From the cell containing the given text, extract its center point as (X, Y) coordinate. 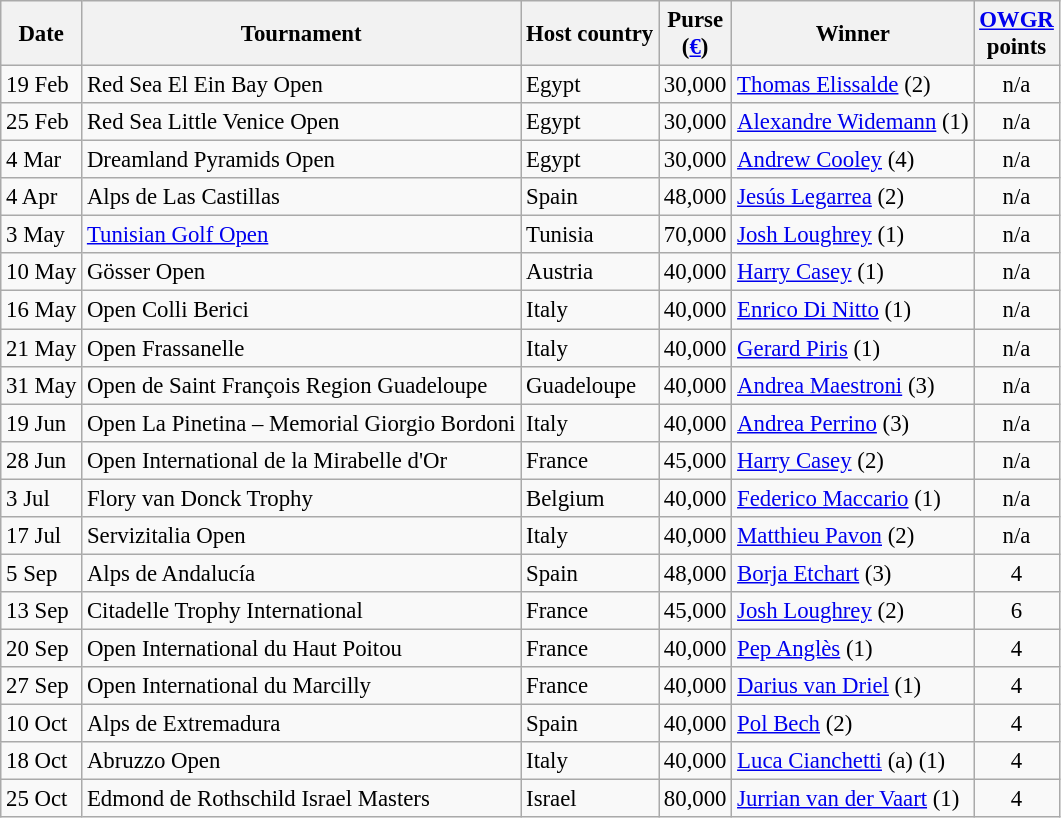
10 May (42, 273)
Alexandre Widemann (1) (853, 122)
Harry Casey (1) (853, 273)
Enrico Di Nitto (1) (853, 310)
Open La Pinetina – Memorial Giorgio Bordoni (302, 423)
Open Colli Berici (302, 310)
Open Frassanelle (302, 348)
25 Oct (42, 799)
Flory van Donck Trophy (302, 498)
Host country (590, 34)
Borja Etchart (3) (853, 573)
Matthieu Pavon (2) (853, 536)
Purse(€) (696, 34)
Red Sea Little Venice Open (302, 122)
Luca Cianchetti (a) (1) (853, 761)
Guadeloupe (590, 385)
31 May (42, 385)
18 Oct (42, 761)
10 Oct (42, 724)
Open International du Marcilly (302, 686)
Gerard Piris (1) (853, 348)
17 Jul (42, 536)
Servizitalia Open (302, 536)
Jurrian van der Vaart (1) (853, 799)
Andrew Cooley (4) (853, 160)
25 Feb (42, 122)
20 Sep (42, 648)
5 Sep (42, 573)
Tunisia (590, 235)
Gösser Open (302, 273)
Open International de la Mirabelle d'Or (302, 460)
4 Mar (42, 160)
Austria (590, 273)
4 Apr (42, 197)
Date (42, 34)
Israel (590, 799)
21 May (42, 348)
Alps de Andalucía (302, 573)
Thomas Elissalde (2) (853, 85)
19 Feb (42, 85)
Jesús Legarrea (2) (853, 197)
Darius van Driel (1) (853, 686)
Josh Loughrey (2) (853, 611)
Edmond de Rothschild Israel Masters (302, 799)
28 Jun (42, 460)
27 Sep (42, 686)
Open International du Haut Poitou (302, 648)
Citadelle Trophy International (302, 611)
Winner (853, 34)
19 Jun (42, 423)
13 Sep (42, 611)
Pep Anglès (1) (853, 648)
Pol Bech (2) (853, 724)
6 (1016, 611)
3 Jul (42, 498)
Harry Casey (2) (853, 460)
OWGRpoints (1016, 34)
16 May (42, 310)
Alps de Las Castillas (302, 197)
Alps de Extremadura (302, 724)
Andrea Perrino (3) (853, 423)
Tournament (302, 34)
Josh Loughrey (1) (853, 235)
Tunisian Golf Open (302, 235)
Federico Maccario (1) (853, 498)
Abruzzo Open (302, 761)
3 May (42, 235)
Dreamland Pyramids Open (302, 160)
70,000 (696, 235)
Belgium (590, 498)
80,000 (696, 799)
Andrea Maestroni (3) (853, 385)
Red Sea El Ein Bay Open (302, 85)
Open de Saint François Region Guadeloupe (302, 385)
